For the text-containing cell, return its midpoint in [x, y] coordinate format. 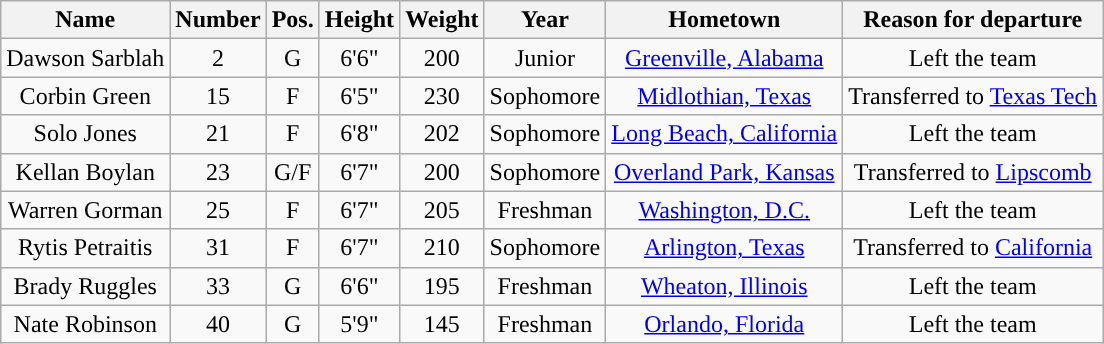
23 [218, 172]
G/F [292, 172]
Transferred to Lipscomb [973, 172]
Kellan Boylan [86, 172]
Solo Jones [86, 134]
Midlothian, Texas [724, 96]
Reason for departure [973, 20]
Wheaton, Illinois [724, 286]
Warren Gorman [86, 210]
Overland Park, Kansas [724, 172]
Weight [442, 20]
6'8" [359, 134]
145 [442, 324]
Corbin Green [86, 96]
6'5" [359, 96]
25 [218, 210]
Dawson Sarblah [86, 58]
2 [218, 58]
Transferred to Texas Tech [973, 96]
Washington, D.C. [724, 210]
202 [442, 134]
Number [218, 20]
Name [86, 20]
Rytis Petraitis [86, 248]
Height [359, 20]
195 [442, 286]
Junior [545, 58]
210 [442, 248]
Pos. [292, 20]
40 [218, 324]
33 [218, 286]
Arlington, Texas [724, 248]
Year [545, 20]
31 [218, 248]
Greenville, Alabama [724, 58]
205 [442, 210]
Transferred to California [973, 248]
21 [218, 134]
230 [442, 96]
15 [218, 96]
Hometown [724, 20]
Orlando, Florida [724, 324]
5'9" [359, 324]
Nate Robinson [86, 324]
Long Beach, California [724, 134]
Brady Ruggles [86, 286]
